Locate the cell with the specified text and output its [x, y] center coordinate. 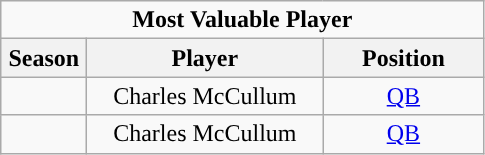
Season [44, 58]
Most Valuable Player [242, 20]
Player [205, 58]
Position [404, 58]
